Provide the (X, Y) coordinate of the cell's center where the given text is located.  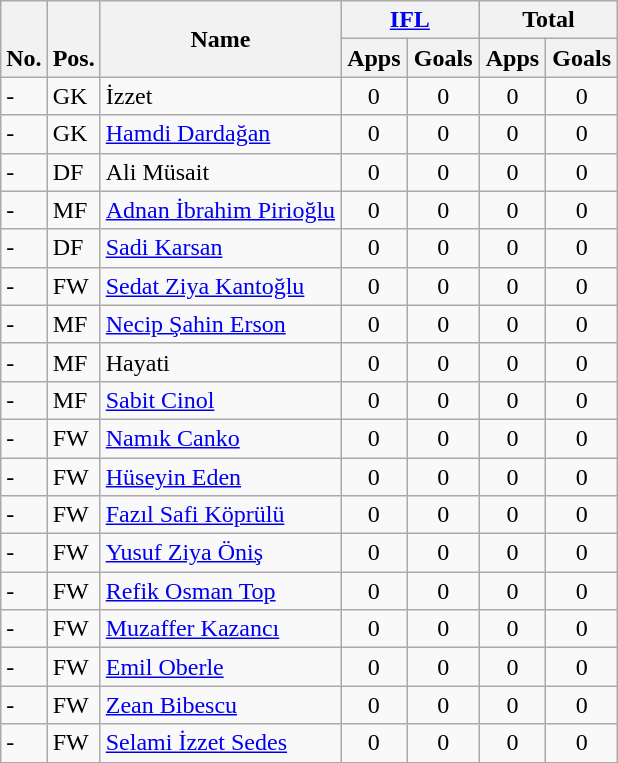
Adnan İbrahim Pirioğlu (220, 210)
Hamdi Dardağan (220, 134)
Zean Bibescu (220, 705)
Refik Osman Top (220, 591)
Ali Müsait (220, 172)
Total (548, 20)
Yusuf Ziya Öniş (220, 553)
Sabit Cinol (220, 400)
Fazıl Safi Köprülü (220, 515)
İzzet (220, 96)
Emil Oberle (220, 667)
IFL (410, 20)
Pos. (74, 39)
Namık Canko (220, 438)
Hüseyin Eden (220, 477)
Muzaffer Kazancı (220, 629)
Name (220, 39)
No. (24, 39)
Sadi Karsan (220, 248)
Necip Şahin Erson (220, 324)
Sedat Ziya Kantoğlu (220, 286)
Selami İzzet Sedes (220, 743)
Hayati (220, 362)
